Output the (x, y) coordinate of the center of the cell containing the given text.  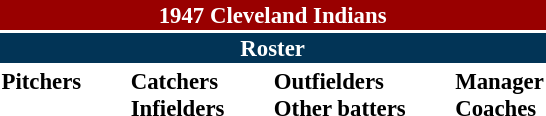
Roster (272, 48)
1947 Cleveland Indians (272, 15)
